Pinpoint the cell where the given text exists, returning its (X, Y) midpoint coordinate. 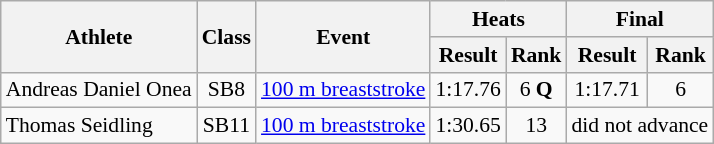
13 (536, 126)
Andreas Daniel Onea (99, 90)
Final (640, 19)
SB8 (226, 90)
did not advance (640, 126)
1:17.71 (606, 90)
Event (343, 36)
Thomas Seidling (99, 126)
1:30.65 (468, 126)
6 (680, 90)
Heats (498, 19)
1:17.76 (468, 90)
Class (226, 36)
SB11 (226, 126)
6 Q (536, 90)
Athlete (99, 36)
